Scan for the cell matching the given text and deliver its (x, y) coordinate at center. 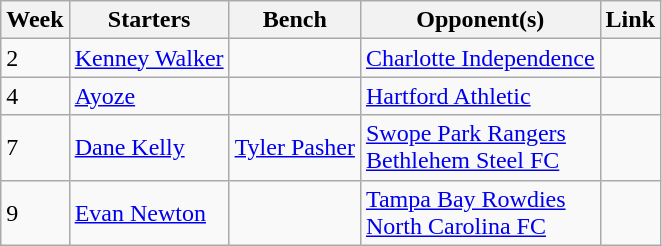
Charlotte Independence (480, 58)
Dane Kelly (149, 148)
4 (35, 96)
Week (35, 20)
Link (630, 20)
2 (35, 58)
9 (35, 212)
Opponent(s) (480, 20)
Evan Newton (149, 212)
Swope Park RangersBethlehem Steel FC (480, 148)
Starters (149, 20)
Bench (294, 20)
Hartford Athletic (480, 96)
Tyler Pasher (294, 148)
Ayoze (149, 96)
7 (35, 148)
Tampa Bay RowdiesNorth Carolina FC (480, 212)
Kenney Walker (149, 58)
